From the cell containing the given text, extract its center point as [X, Y] coordinate. 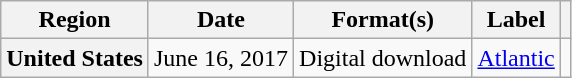
Atlantic [516, 58]
Label [516, 20]
Region [75, 20]
Date [220, 20]
June 16, 2017 [220, 58]
United States [75, 58]
Digital download [383, 58]
Format(s) [383, 20]
